Detect which cell encompasses the target text, then output its [X, Y] center coordinate. 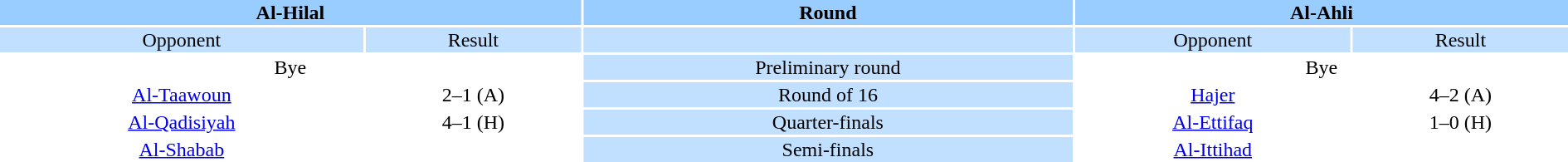
Semi-finals [828, 150]
Al-Ittihad [1213, 150]
4–2 (A) [1460, 95]
Hajer [1213, 95]
Al-Hilal [290, 12]
Al-Shabab [182, 150]
Round [828, 12]
Al-Taawoun [182, 95]
Al-Qadisiyah [182, 122]
Quarter-finals [828, 122]
Al-Ettifaq [1213, 122]
4–1 (H) [473, 122]
Round of 16 [828, 95]
1–0 (H) [1460, 122]
Preliminary round [828, 67]
Al-Ahli [1322, 12]
2–1 (A) [473, 95]
